Output the [X, Y] coordinate of the center of the cell containing the given text.  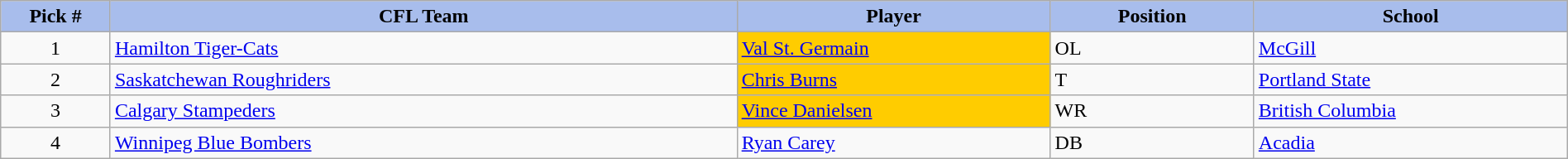
WR [1152, 111]
3 [56, 111]
McGill [1411, 48]
T [1152, 79]
Vince Danielsen [893, 111]
Pick # [56, 17]
4 [56, 142]
School [1411, 17]
Saskatchewan Roughriders [423, 79]
British Columbia [1411, 111]
OL [1152, 48]
2 [56, 79]
Chris Burns [893, 79]
DB [1152, 142]
CFL Team [423, 17]
Calgary Stampeders [423, 111]
Ryan Carey [893, 142]
Portland State [1411, 79]
1 [56, 48]
Player [893, 17]
Hamilton Tiger-Cats [423, 48]
Acadia [1411, 142]
Winnipeg Blue Bombers [423, 142]
Val St. Germain [893, 48]
Position [1152, 17]
